Scan for the cell matching the given text and deliver its (X, Y) coordinate at center. 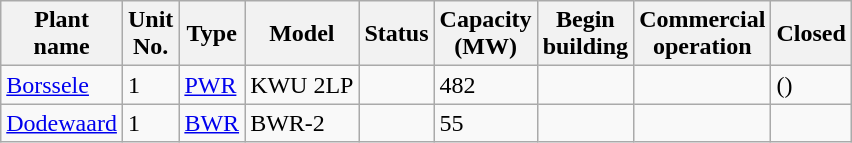
Model (302, 34)
UnitNo. (150, 34)
55 (486, 123)
Plantname (62, 34)
BWR-2 (302, 123)
Capacity(MW) (486, 34)
Dodewaard (62, 123)
() (811, 85)
Closed (811, 34)
Beginbuilding (585, 34)
PWR (212, 85)
Type (212, 34)
BWR (212, 123)
KWU 2LP (302, 85)
Commercialoperation (702, 34)
482 (486, 85)
Status (396, 34)
Borssele (62, 85)
